Search for the cell housing the specified text and yield its [X, Y] center coordinate. 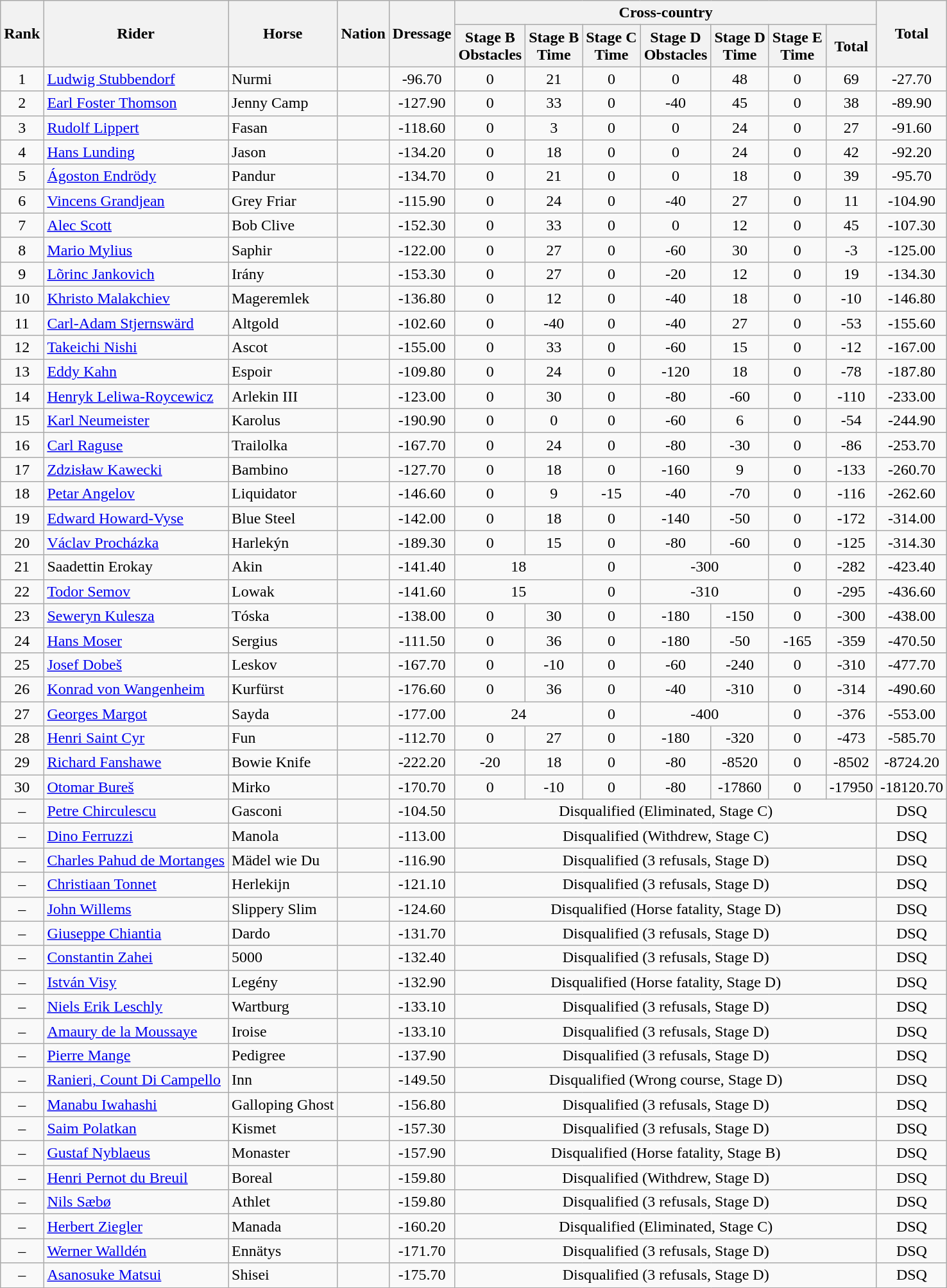
Stage B Obstacles [490, 46]
Nation [363, 33]
-127.90 [422, 103]
-104.50 [422, 811]
Mirko [283, 787]
-107.30 [911, 225]
-436.60 [911, 591]
-123.00 [422, 396]
-470.50 [911, 640]
-490.60 [911, 689]
Grey Friar [283, 201]
-233.00 [911, 396]
Leskov [283, 665]
-111.50 [422, 640]
-253.70 [911, 445]
Cross-country [666, 13]
Trailolka [283, 445]
Hans Moser [136, 640]
Bowie Knife [283, 763]
-116 [851, 494]
-122.00 [422, 250]
Nils Sæbø [136, 1202]
-176.60 [422, 689]
-146.60 [422, 494]
Khristo Malakchiev [136, 298]
48 [740, 79]
Stage E Time [797, 46]
Sayda [283, 714]
Herbert Ziegler [136, 1226]
Edward Howard-Vyse [136, 518]
Amaury de la Moussaye [136, 1031]
Takeichi Nishi [136, 348]
20 [22, 543]
Mario Mylius [136, 250]
-359 [851, 640]
-8724.20 [911, 763]
Irány [283, 274]
Rudolf Lippert [136, 128]
-244.90 [911, 421]
-54 [851, 421]
-160.20 [422, 1226]
-477.70 [911, 665]
Iroise [283, 1031]
69 [851, 79]
-146.80 [911, 298]
Kurfürst [283, 689]
-260.70 [911, 470]
-15 [611, 494]
Josef Dobeš [136, 665]
Saphir [283, 250]
-172 [851, 518]
Ranieri, Count Di Campello [136, 1080]
Disqualified (Withdrew, Stage C) [666, 836]
-95.70 [911, 176]
-92.20 [911, 152]
-109.80 [422, 372]
Asanosuke Matsui [136, 1275]
-314.30 [911, 543]
-125.00 [911, 250]
-127.70 [422, 470]
Disqualified (Wrong course, Stage D) [666, 1080]
13 [22, 372]
-12 [851, 348]
Václav Procházka [136, 543]
-153.30 [422, 274]
Monaster [283, 1153]
-314 [851, 689]
Harlekýn [283, 543]
Legény [283, 982]
Saim Polatkan [136, 1129]
-8502 [851, 763]
-133 [851, 470]
Dino Ferruzzi [136, 836]
Giuseppe Chiantia [136, 933]
Lõrinc Jankovich [136, 274]
Dressage [422, 33]
-282 [851, 567]
2 [22, 103]
Espoir [283, 372]
-17950 [851, 787]
Petre Chirculescu [136, 811]
Karolus [283, 421]
Karl Neumeister [136, 421]
Gasconi [283, 811]
Jenny Camp [283, 103]
-136.80 [422, 298]
John Willems [136, 909]
Stage C Time [611, 46]
-132.90 [422, 982]
-155.00 [422, 348]
-175.70 [422, 1275]
Pedigree [283, 1055]
-156.80 [422, 1104]
-91.60 [911, 128]
Earl Foster Thomson [136, 103]
Altgold [283, 323]
-30 [740, 445]
-115.90 [422, 201]
-18120.70 [911, 787]
Horse [283, 33]
Eddy Kahn [136, 372]
-131.70 [422, 933]
Rider [136, 33]
-3 [851, 250]
-141.40 [422, 567]
-400 [704, 714]
-140 [676, 518]
Konrad von Wangenheim [136, 689]
-8520 [740, 763]
Pierre Mange [136, 1055]
Richard Fanshawe [136, 763]
-120 [676, 372]
Herlekijn [283, 885]
-438.00 [911, 616]
-320 [740, 738]
26 [22, 689]
1 [22, 79]
-171.70 [422, 1251]
38 [851, 103]
-473 [851, 738]
-160 [676, 470]
42 [851, 152]
Werner Walldén [136, 1251]
-78 [851, 372]
-157.30 [422, 1129]
Niels Erik Leschly [136, 1006]
-121.10 [422, 885]
-190.90 [422, 421]
Rank [22, 33]
-27.70 [911, 79]
-222.20 [422, 763]
-423.40 [911, 567]
Disqualified (Withdrew, Stage D) [666, 1178]
8 [22, 250]
Arlekin III [283, 396]
-142.00 [422, 518]
-138.00 [422, 616]
-152.30 [422, 225]
Boreal [283, 1178]
-110 [851, 396]
-165 [797, 640]
-134.20 [422, 152]
-53 [851, 323]
Carl-Adam Stjernswärd [136, 323]
Galloping Ghost [283, 1104]
Ennätys [283, 1251]
Charles Pahud de Mortanges [136, 860]
Athlet [283, 1202]
Manabu Iwahashi [136, 1104]
Georges Margot [136, 714]
-155.60 [911, 323]
Mädel wie Du [283, 860]
25 [22, 665]
Henri Pernot du Breuil [136, 1178]
Todor Semov [136, 591]
Fun [283, 738]
Mageremlek [283, 298]
Ascot [283, 348]
Jason [283, 152]
-124.60 [422, 909]
Dardo [283, 933]
-86 [851, 445]
-157.90 [422, 1153]
Henryk Leliwa-Roycewicz [136, 396]
28 [22, 738]
-104.90 [911, 201]
22 [22, 591]
Christiaan Tonnet [136, 885]
István Visy [136, 982]
Gustaf Nyblaeus [136, 1153]
-102.60 [422, 323]
Lowak [283, 591]
39 [851, 176]
5 [22, 176]
16 [22, 445]
Ludwig Stubbendorf [136, 79]
-125 [851, 543]
-70 [740, 494]
4 [22, 152]
Blue Steel [283, 518]
-137.90 [422, 1055]
Otomar Bureš [136, 787]
Vincens Grandjean [136, 201]
Constantin Zahei [136, 958]
-89.90 [911, 103]
-118.60 [422, 128]
-240 [740, 665]
-134.30 [911, 274]
Seweryn Kulesza [136, 616]
Bob Clive [283, 225]
-167.00 [911, 348]
-113.00 [422, 836]
Petar Angelov [136, 494]
Fasan [283, 128]
-295 [851, 591]
Inn [283, 1080]
Tóska [283, 616]
-17860 [740, 787]
-177.00 [422, 714]
5000 [283, 958]
Stage D Obstacles [676, 46]
Hans Lunding [136, 152]
23 [22, 616]
-189.30 [422, 543]
Liquidator [283, 494]
Nurmi [283, 79]
Carl Raguse [136, 445]
-150 [740, 616]
-170.70 [422, 787]
Slippery Slim [283, 909]
Bambino [283, 470]
Stage B Time [554, 46]
29 [22, 763]
-262.60 [911, 494]
Henri Saint Cyr [136, 738]
Stage D Time [740, 46]
Manola [283, 836]
-132.40 [422, 958]
Shisei [283, 1275]
Manada [283, 1226]
10 [22, 298]
Kismet [283, 1129]
Alec Scott [136, 225]
Ágoston Endrödy [136, 176]
7 [22, 225]
-141.60 [422, 591]
17 [22, 470]
Zdzisław Kawecki [136, 470]
-116.90 [422, 860]
-585.70 [911, 738]
Disqualified (Horse fatality, Stage B) [666, 1153]
Akin [283, 567]
Sergius [283, 640]
-187.80 [911, 372]
-96.70 [422, 79]
-376 [851, 714]
-112.70 [422, 738]
14 [22, 396]
-149.50 [422, 1080]
Wartburg [283, 1006]
-314.00 [911, 518]
Saadettin Erokay [136, 567]
-553.00 [911, 714]
-134.70 [422, 176]
Pandur [283, 176]
